Identify which cell holds the provided text, then report its [X, Y] central coordinate. 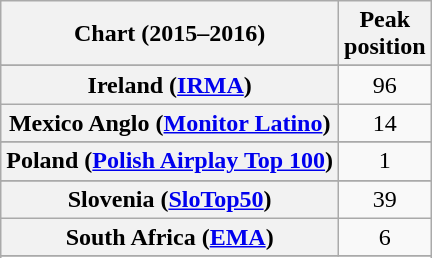
Poland (Polish Airplay Top 100) [170, 161]
1 [385, 161]
Slovenia (SloTop50) [170, 199]
14 [385, 123]
Peakposition [385, 34]
39 [385, 199]
Ireland (IRMA) [170, 85]
96 [385, 85]
Chart (2015–2016) [170, 34]
Mexico Anglo (Monitor Latino) [170, 123]
6 [385, 237]
South Africa (EMA) [170, 237]
